Determine the [X, Y] coordinate at the center of the cell enclosing the given text.  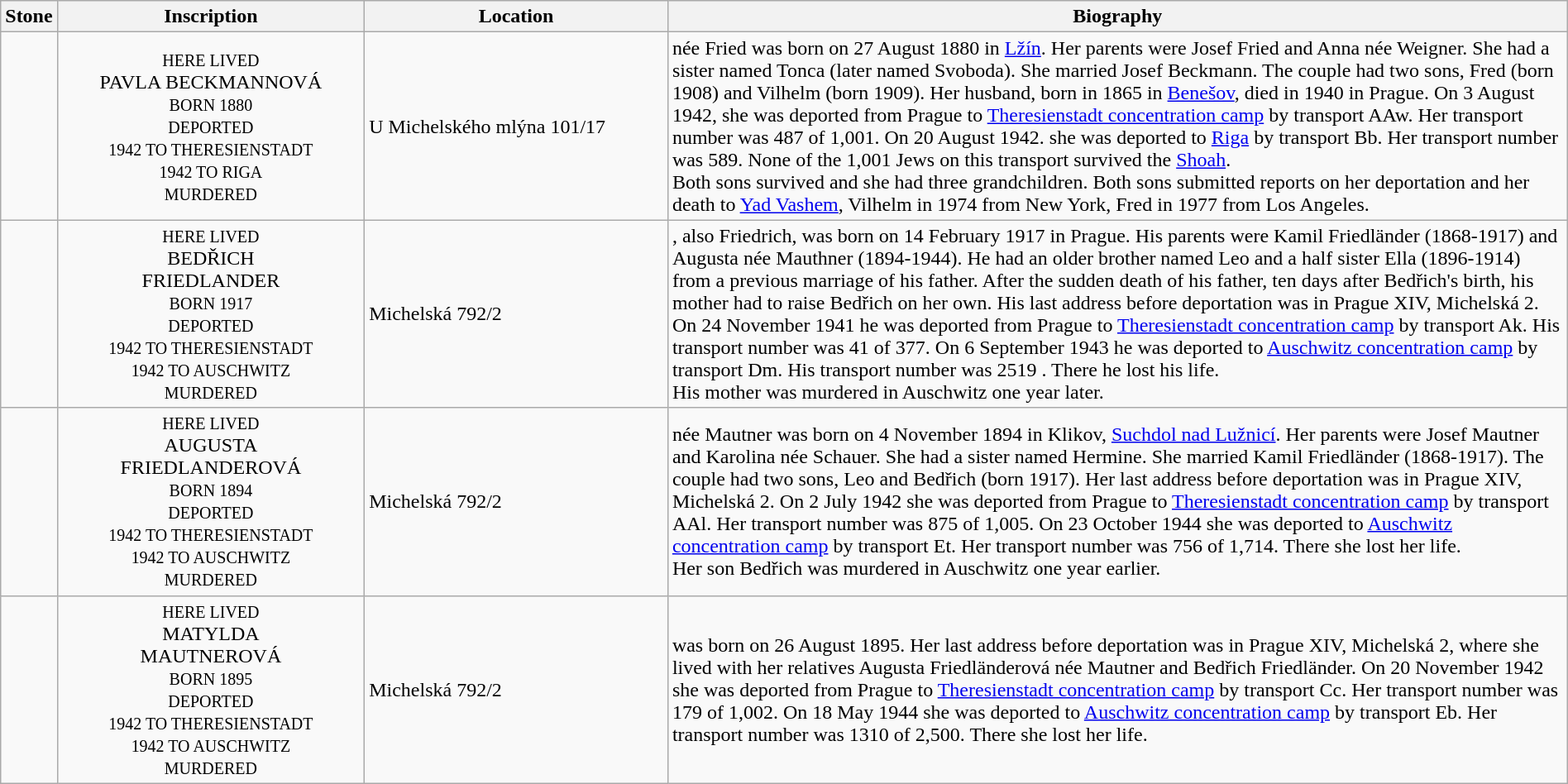
Biography [1117, 17]
Inscription [210, 17]
HERE LIVEDAUGUSTAFRIEDLANDEROVÁBORN 1894DEPORTED1942 TO THERESIENSTADT1942 TO AUSCHWITZMURDERED [210, 501]
HERE LIVEDPAVLA BECKMANNOVÁBORN 1880DEPORTED1942 TO THERESIENSTADT1942 TO RIGAMURDERED [210, 126]
HERE LIVEDMATYLDAMAUTNEROVÁBORN 1895DEPORTED1942 TO THERESIENSTADT1942 TO AUSCHWITZMURDERED [210, 690]
Location [516, 17]
HERE LIVEDBEDŘICHFRIEDLANDERBORN 1917DEPORTED1942 TO THERESIENSTADT1942 TO AUSCHWITZMURDERED [210, 314]
U Michelského mlýna 101/17 [516, 126]
Stone [29, 17]
